Capture the cell that displays the provided text and extract its (x, y) central coordinate. 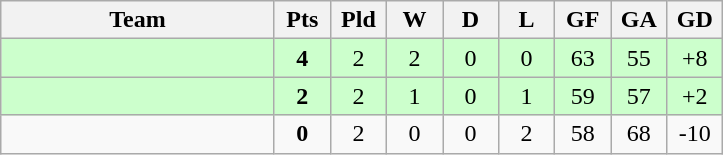
Team (138, 20)
Pld (358, 20)
55 (639, 58)
+8 (695, 58)
D (470, 20)
GD (695, 20)
4 (302, 58)
GF (583, 20)
Pts (302, 20)
57 (639, 96)
59 (583, 96)
68 (639, 134)
L (527, 20)
GA (639, 20)
58 (583, 134)
-10 (695, 134)
63 (583, 58)
+2 (695, 96)
W (414, 20)
